Extract the (x, y) coordinate from the center of the cell holding the provided text.  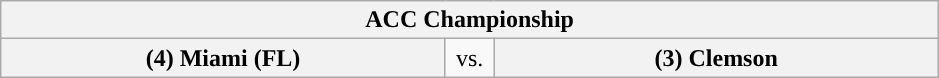
(4) Miami (FL) (224, 58)
(3) Clemson (716, 58)
vs. (470, 58)
ACC Championship (470, 20)
